Detect which cell encompasses the target text, then output its [X, Y] center coordinate. 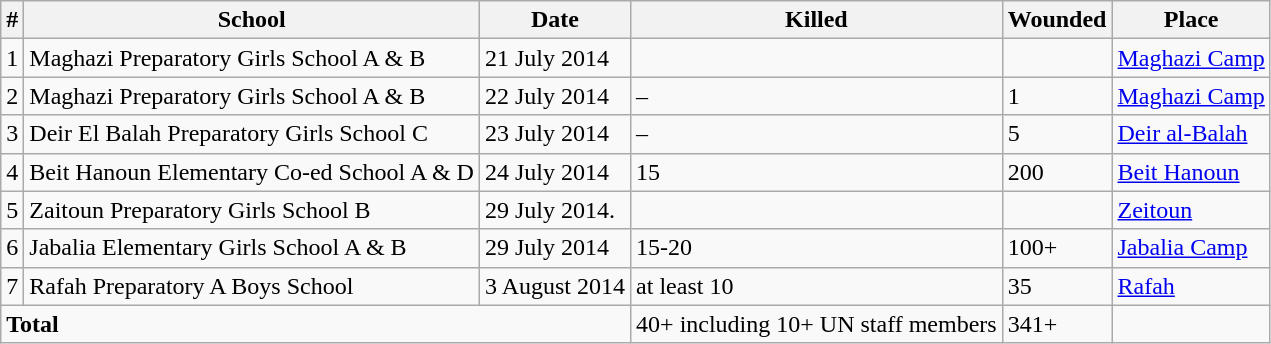
2 [12, 96]
Date [554, 20]
24 July 2014 [554, 172]
Rafah Preparatory A Boys School [252, 286]
6 [12, 248]
Beit Hanoun [1191, 172]
40+ including 10+ UN staff members [817, 324]
100+ [1057, 248]
7 [12, 286]
21 July 2014 [554, 58]
School [252, 20]
at least 10 [817, 286]
22 July 2014 [554, 96]
Zaitoun Preparatory Girls School B [252, 210]
4 [12, 172]
23 July 2014 [554, 134]
341+ [1057, 324]
Zeitoun [1191, 210]
29 July 2014 [554, 248]
Deir El Balah Preparatory Girls School C [252, 134]
Jabalia Camp [1191, 248]
Deir al-Balah [1191, 134]
Jabalia Elementary Girls School A & B [252, 248]
15-20 [817, 248]
# [12, 20]
35 [1057, 286]
200 [1057, 172]
Rafah [1191, 286]
Place [1191, 20]
3 [12, 134]
3 August 2014 [554, 286]
Wounded [1057, 20]
29 July 2014. [554, 210]
Total [316, 324]
Beit Hanoun Elementary Co-ed School A & D [252, 172]
15 [817, 172]
Killed [817, 20]
